Return [x, y] of the center of cell containing provided text 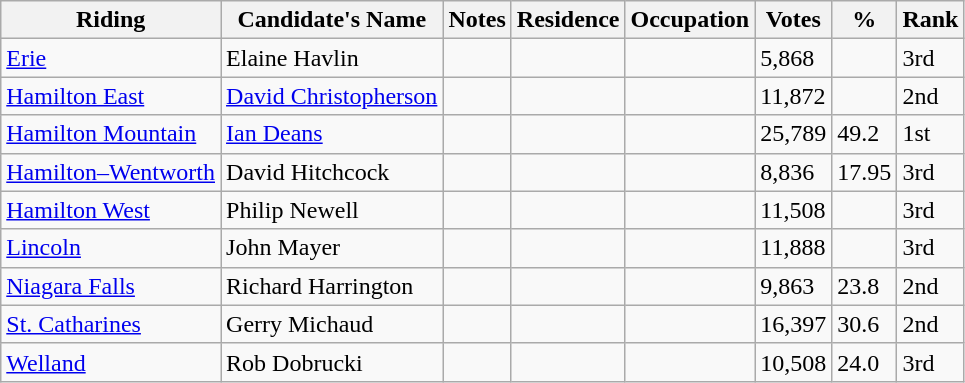
John Mayer [332, 248]
Occupation [690, 20]
23.8 [864, 286]
Ian Deans [332, 134]
11,508 [794, 210]
Rob Dobrucki [332, 362]
10,508 [794, 362]
Notes [477, 20]
9,863 [794, 286]
5,868 [794, 58]
Hamilton–Wentworth [111, 172]
11,872 [794, 96]
Niagara Falls [111, 286]
Rank [930, 20]
Welland [111, 362]
25,789 [794, 134]
Votes [794, 20]
David Hitchcock [332, 172]
1st [930, 134]
Riding [111, 20]
16,397 [794, 324]
Richard Harrington [332, 286]
Candidate's Name [332, 20]
11,888 [794, 248]
Hamilton East [111, 96]
24.0 [864, 362]
49.2 [864, 134]
David Christopherson [332, 96]
Erie [111, 58]
17.95 [864, 172]
Elaine Havlin [332, 58]
Residence [568, 20]
Lincoln [111, 248]
30.6 [864, 324]
Philip Newell [332, 210]
Hamilton Mountain [111, 134]
8,836 [794, 172]
% [864, 20]
Hamilton West [111, 210]
St. Catharines [111, 324]
Gerry Michaud [332, 324]
